Pinpoint the cell where the given text exists, returning its [X, Y] midpoint coordinate. 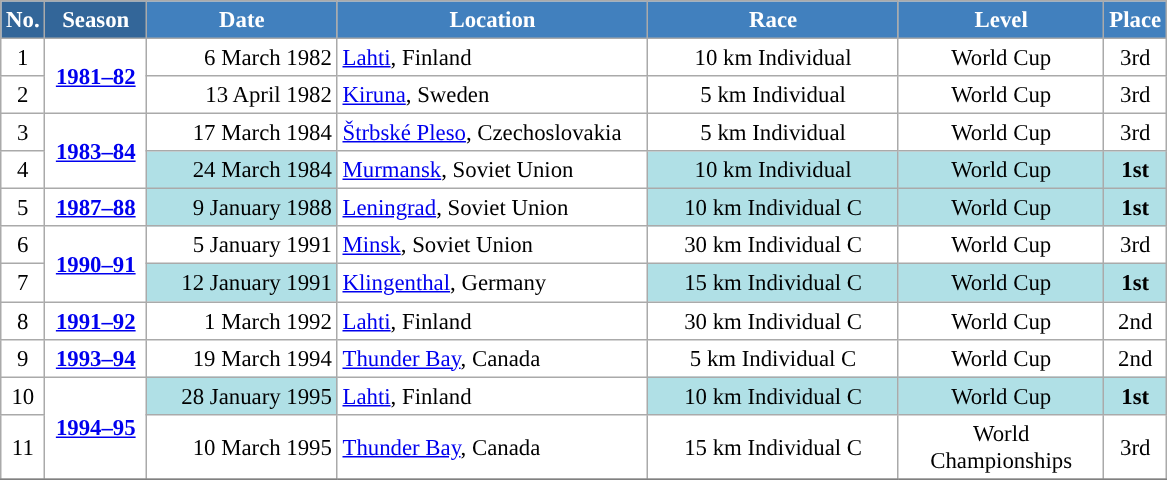
Place [1135, 20]
5 January 1991 [242, 245]
5 km Individual C [774, 358]
Date [242, 20]
Location [492, 20]
10 March 1995 [242, 446]
24 March 1984 [242, 170]
World Championships [1001, 446]
1 March 1992 [242, 321]
7 [23, 283]
1994–95 [96, 428]
1983–84 [96, 152]
1991–92 [96, 321]
1981–82 [96, 76]
13 April 1982 [242, 95]
Kiruna, Sweden [492, 95]
8 [23, 321]
6 March 1982 [242, 58]
17 March 1984 [242, 133]
11 [23, 446]
Race [774, 20]
12 January 1991 [242, 283]
9 January 1988 [242, 208]
19 March 1994 [242, 358]
2 [23, 95]
Level [1001, 20]
Klingenthal, Germany [492, 283]
10 [23, 396]
3 [23, 133]
Minsk, Soviet Union [492, 245]
6 [23, 245]
Murmansk, Soviet Union [492, 170]
9 [23, 358]
No. [23, 20]
Leningrad, Soviet Union [492, 208]
28 January 1995 [242, 396]
1 [23, 58]
Štrbské Pleso, Czechoslovakia [492, 133]
4 [23, 170]
1987–88 [96, 208]
1993–94 [96, 358]
Season [96, 20]
5 [23, 208]
1990–91 [96, 264]
